Capture the cell that displays the provided text and extract its [X, Y] central coordinate. 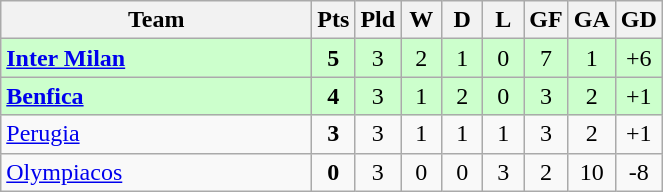
GA [592, 20]
5 [334, 58]
7 [546, 58]
Benfica [156, 96]
+6 [638, 58]
Pts [334, 20]
4 [334, 96]
Inter Milan [156, 58]
Perugia [156, 134]
Team [156, 20]
GF [546, 20]
10 [592, 172]
W [422, 20]
Olympiacos [156, 172]
L [504, 20]
GD [638, 20]
Pld [378, 20]
D [462, 20]
-8 [638, 172]
